Identify which cell holds the provided text, then report its (x, y) central coordinate. 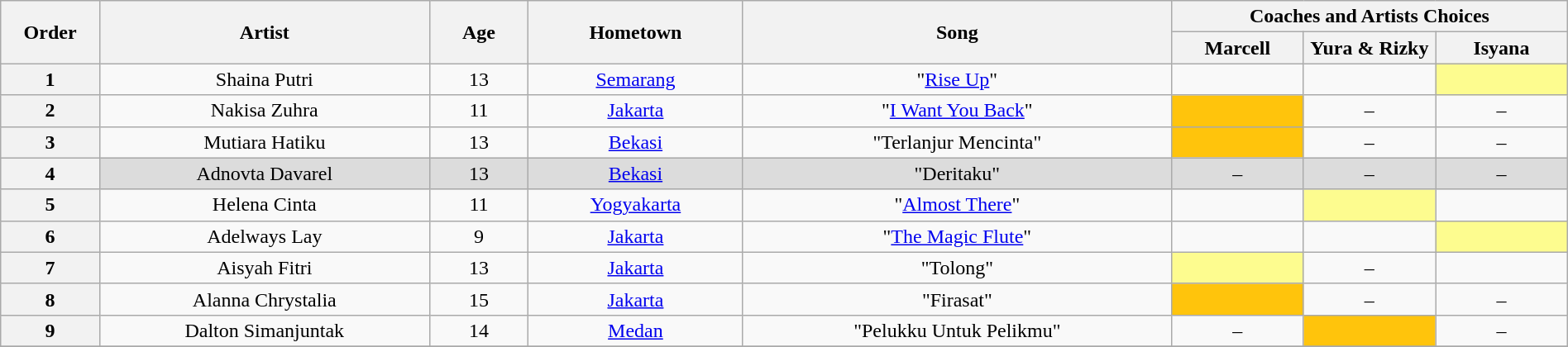
Song (958, 32)
3 (50, 142)
Artist (265, 32)
Semarang (635, 79)
Adelways Lay (265, 236)
"Terlanjur Mencinta" (958, 142)
"Tolong" (958, 268)
Helena Cinta (265, 205)
1 (50, 79)
2 (50, 111)
5 (50, 205)
Medan (635, 330)
Shaina Putri (265, 79)
"The Magic Flute" (958, 236)
Marcell (1238, 48)
Alanna Chrystalia (265, 299)
Coaches and Artists Choices (1370, 17)
7 (50, 268)
Yogyakarta (635, 205)
Mutiara Hatiku (265, 142)
"Deritaku" (958, 173)
15 (479, 299)
Adnovta Davarel (265, 173)
Age (479, 32)
Order (50, 32)
14 (479, 330)
8 (50, 299)
"Almost There" (958, 205)
Dalton Simanjuntak (265, 330)
"Firasat" (958, 299)
Hometown (635, 32)
"Rise Up" (958, 79)
"I Want You Back" (958, 111)
4 (50, 173)
Aisyah Fitri (265, 268)
Nakisa Zuhra (265, 111)
Yura & Rizky (1370, 48)
6 (50, 236)
"Pelukku Untuk Pelikmu" (958, 330)
Isyana (1502, 48)
